Output the [x, y] coordinate of the center of the cell containing the given text.  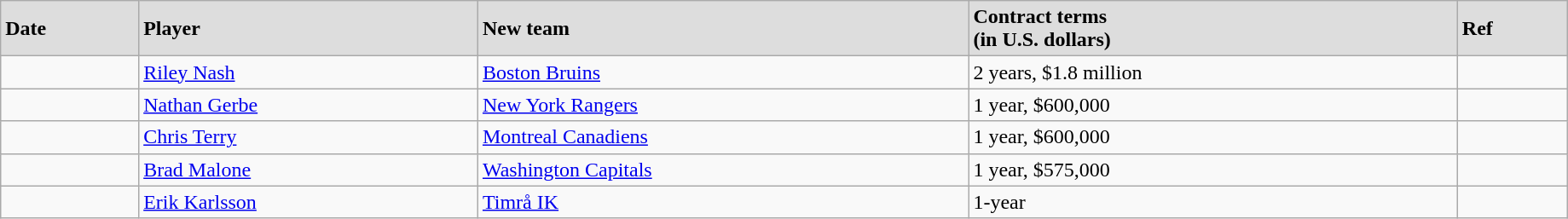
2 years, $1.8 million [1212, 72]
New team [723, 29]
1 year, $575,000 [1212, 170]
Washington Capitals [723, 170]
1-year [1212, 202]
Timrå IK [723, 202]
Erik Karlsson [309, 202]
Brad Malone [309, 170]
Ref [1513, 29]
Player [309, 29]
Riley Nash [309, 72]
Boston Bruins [723, 72]
Date [70, 29]
Nathan Gerbe [309, 105]
New York Rangers [723, 105]
Chris Terry [309, 137]
Contract terms(in U.S. dollars) [1212, 29]
Montreal Canadiens [723, 137]
